Output the [x, y] coordinate of the center of the cell containing the given text.  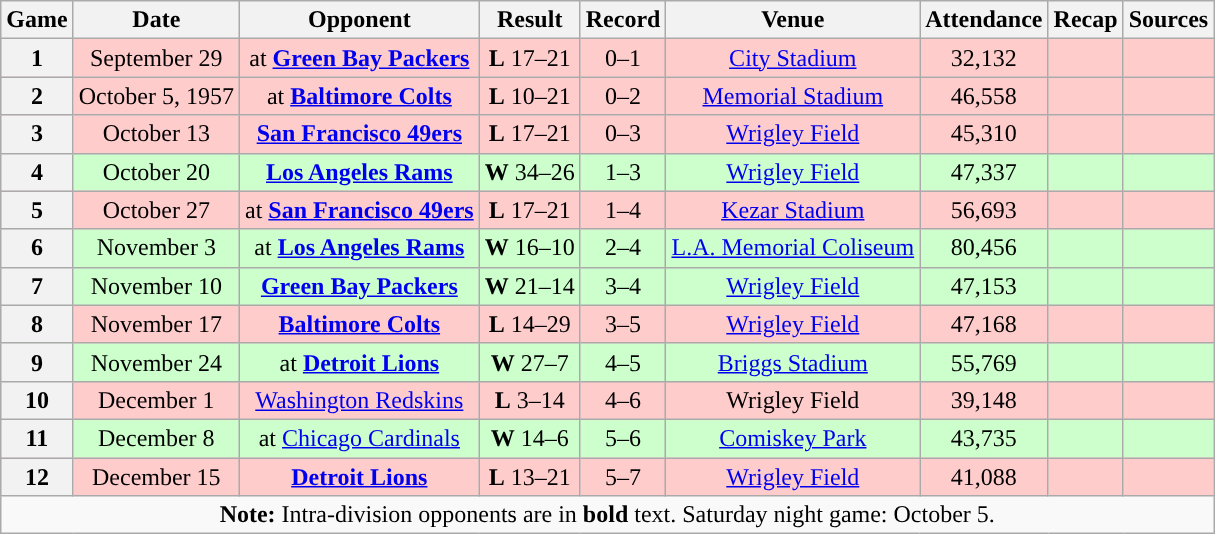
at Chicago Cardinals [359, 438]
City Stadium [793, 58]
43,735 [984, 438]
October 20 [156, 172]
October 5, 1957 [156, 96]
Briggs Stadium [793, 362]
Sources [1168, 20]
Green Bay Packers [359, 286]
11 [37, 438]
46,558 [984, 96]
Date [156, 20]
39,148 [984, 400]
November 24 [156, 362]
L 3–14 [530, 400]
W 14–6 [530, 438]
32,132 [984, 58]
2 [37, 96]
7 [37, 286]
Memorial Stadium [793, 96]
3–4 [623, 286]
56,693 [984, 210]
at Green Bay Packers [359, 58]
W 34–26 [530, 172]
47,337 [984, 172]
at San Francisco 49ers [359, 210]
October 27 [156, 210]
Note: Intra-division opponents are in bold text. Saturday night game: October 5. [608, 515]
5–6 [623, 438]
at Baltimore Colts [359, 96]
3 [37, 134]
Detroit Lions [359, 477]
10 [37, 400]
4–5 [623, 362]
Baltimore Colts [359, 324]
6 [37, 248]
2–4 [623, 248]
47,168 [984, 324]
Los Angeles Rams [359, 172]
September 29 [156, 58]
L 14–29 [530, 324]
8 [37, 324]
47,153 [984, 286]
L 13–21 [530, 477]
at Detroit Lions [359, 362]
Kezar Stadium [793, 210]
Attendance [984, 20]
1 [37, 58]
W 21–14 [530, 286]
Washington Redskins [359, 400]
3–5 [623, 324]
October 13 [156, 134]
Game [37, 20]
41,088 [984, 477]
November 17 [156, 324]
0–1 [623, 58]
0–3 [623, 134]
at Los Angeles Rams [359, 248]
December 8 [156, 438]
0–2 [623, 96]
W 27–7 [530, 362]
Result [530, 20]
November 3 [156, 248]
Comiskey Park [793, 438]
L 10–21 [530, 96]
L.A. Memorial Coliseum [793, 248]
4 [37, 172]
Record [623, 20]
9 [37, 362]
Recap [1086, 20]
4–6 [623, 400]
W 16–10 [530, 248]
45,310 [984, 134]
80,456 [984, 248]
December 15 [156, 477]
5 [37, 210]
San Francisco 49ers [359, 134]
December 1 [156, 400]
5–7 [623, 477]
Opponent [359, 20]
55,769 [984, 362]
Venue [793, 20]
1–3 [623, 172]
12 [37, 477]
November 10 [156, 286]
1–4 [623, 210]
